Capture the cell that displays the provided text and extract its [x, y] central coordinate. 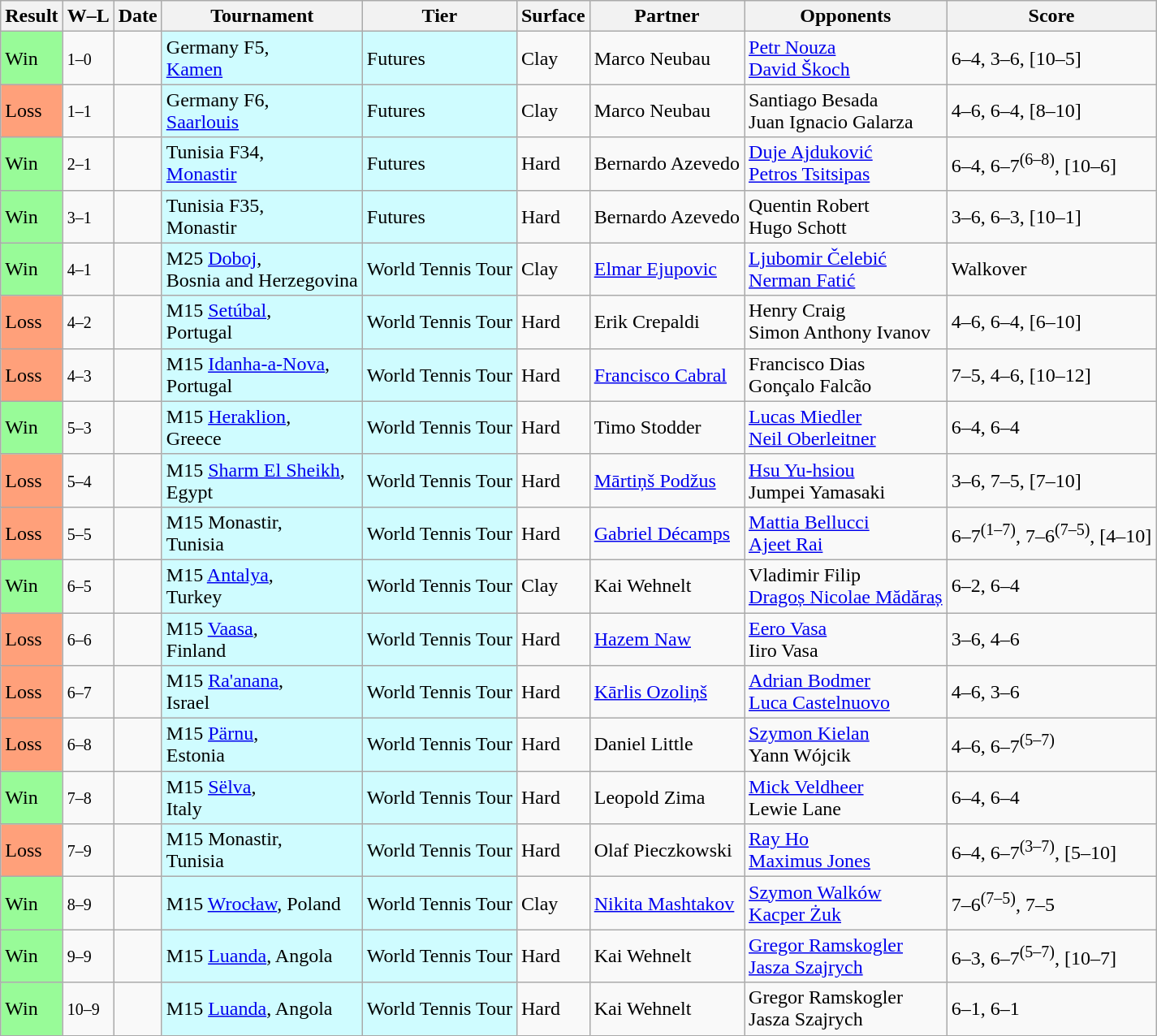
Petr Nouza David Škoch [846, 58]
Kārlis Ozoliņš [667, 692]
6–1, 6–1 [1051, 1008]
6–7(1–7), 7–6(7–5), [4–10] [1051, 533]
6–6 [88, 638]
Mattia Bellucci Ajeet Rai [846, 533]
6–8 [88, 745]
7–5, 4–6, [10–12] [1051, 375]
M15 Heraklion, Greece [261, 427]
Lucas Miedler Neil Oberleitner [846, 427]
Elmar Ejupovic [667, 270]
4–6, 6–7(5–7) [1051, 745]
Germany F6, Saarlouis [261, 110]
M15 Pärnu, Estonia [261, 745]
Szymon Walków Kacper Żuk [846, 903]
Timo Stodder [667, 427]
Duje Ajduković Petros Tsitsipas [846, 164]
M15 Wrocław, Poland [261, 903]
5–5 [88, 533]
Opponents [846, 16]
Leopold Zima [667, 797]
Erik Crepaldi [667, 322]
Ljubomir Čelebić Nerman Fatić [846, 270]
3–6, 4–6 [1051, 638]
Nikita Mashtakov [667, 903]
Szymon Kielan Yann Wójcik [846, 745]
M15 Sharm El Sheikh, Egypt [261, 481]
1–1 [88, 110]
M15 Antalya, Turkey [261, 586]
3–6, 7–5, [7–10] [1051, 481]
M15 Setúbal, Portugal [261, 322]
5–4 [88, 481]
7–9 [88, 851]
Tier [439, 16]
Francisco Dias Gonçalo Falcão [846, 375]
6–4, 3–6, [10–5] [1051, 58]
1–0 [88, 58]
6–5 [88, 586]
3–6, 6–3, [10–1] [1051, 216]
Date [138, 16]
Tunisia F35, Monastir [261, 216]
5–3 [88, 427]
7–8 [88, 797]
M15 Sëlva, Italy [261, 797]
6–2, 6–4 [1051, 586]
Hazem Naw [667, 638]
Gabriel Décamps [667, 533]
Walkover [1051, 270]
Partner [667, 16]
W–L [88, 16]
Mick Veldheer Lewie Lane [846, 797]
Score [1051, 16]
Germany F5, Kamen [261, 58]
Hsu Yu-hsiou Jumpei Yamasaki [846, 481]
10–9 [88, 1008]
Daniel Little [667, 745]
6–7 [88, 692]
M15 Ra'anana, Israel [261, 692]
2–1 [88, 164]
8–9 [88, 903]
Santiago Besada Juan Ignacio Galarza [846, 110]
Tunisia F34, Monastir [261, 164]
Henry Craig Simon Anthony Ivanov [846, 322]
Vladimir Filip Dragoș Nicolae Mădăraș [846, 586]
6–3, 6–7(5–7), [10–7] [1051, 956]
Tournament [261, 16]
7–6(7–5), 7–5 [1051, 903]
Quentin Robert Hugo Schott [846, 216]
4–6, 3–6 [1051, 692]
6–4, 6–7(3–7), [5–10] [1051, 851]
Surface [553, 16]
Result [32, 16]
M25 Doboj, Bosnia and Herzegovina [261, 270]
Adrian Bodmer Luca Castelnuovo [846, 692]
M15 Idanha-a-Nova, Portugal [261, 375]
4–6, 6–4, [6–10] [1051, 322]
Mārtiņš Podžus [667, 481]
Ray Ho Maximus Jones [846, 851]
Francisco Cabral [667, 375]
4–2 [88, 322]
4–1 [88, 270]
M15 Vaasa, Finland [261, 638]
4–6, 6–4, [8–10] [1051, 110]
4–3 [88, 375]
3–1 [88, 216]
9–9 [88, 956]
Olaf Pieczkowski [667, 851]
Eero Vasa Iiro Vasa [846, 638]
6–4, 6–7(6–8), [10–6] [1051, 164]
